Return [x, y] of the center of cell containing provided text 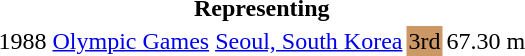
3rd [424, 41]
Olympic Games [131, 41]
Seoul, South Korea [309, 41]
